Search for the cell housing the specified text and yield its [x, y] center coordinate. 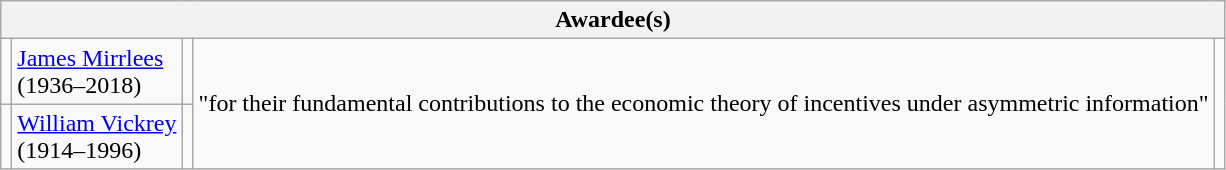
James Mirrlees(1936–2018) [97, 72]
William Vickrey(1914–1996) [97, 136]
Awardee(s) [613, 20]
"for their fundamental contributions to the economic theory of incentives under asymmetric information" [704, 104]
